From the cell containing the given text, extract its center point as (x, y) coordinate. 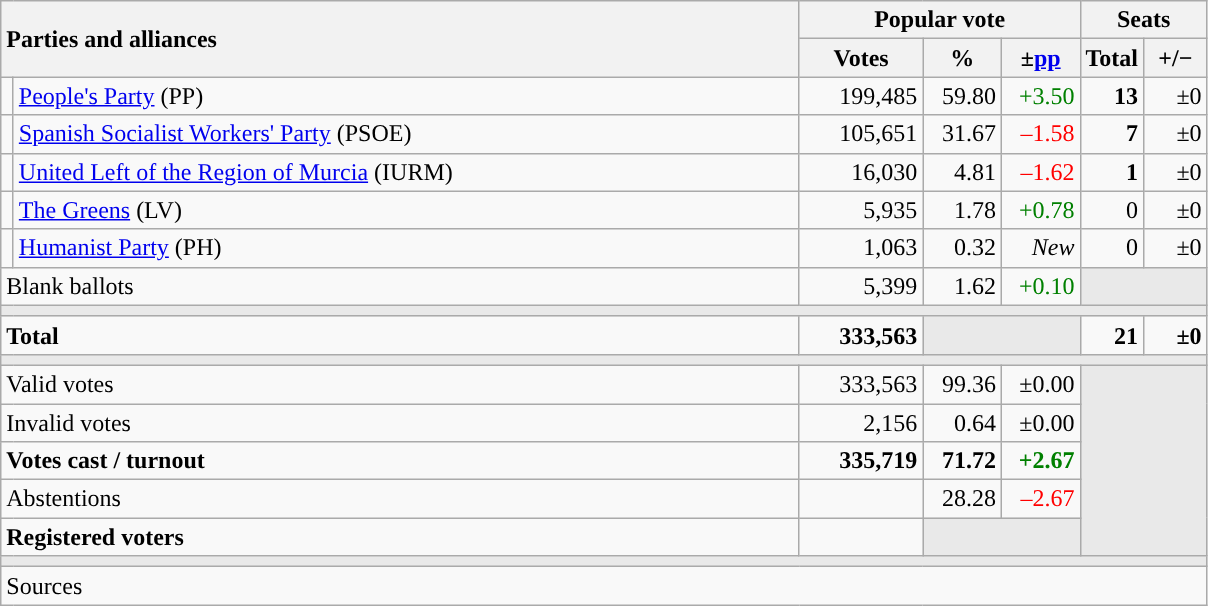
Votes cast / turnout (400, 461)
Parties and alliances (400, 39)
59.80 (962, 96)
0.32 (962, 248)
13 (1112, 96)
–2.67 (1040, 499)
+/− (1176, 58)
Valid votes (400, 384)
+3.50 (1040, 96)
People's Party (PP) (406, 96)
0.64 (962, 423)
5,935 (861, 210)
+0.10 (1040, 286)
199,485 (861, 96)
The Greens (LV) (406, 210)
71.72 (962, 461)
Seats (1144, 20)
+2.67 (1040, 461)
–1.62 (1040, 172)
28.28 (962, 499)
Spanish Socialist Workers' Party (PSOE) (406, 134)
5,399 (861, 286)
16,030 (861, 172)
% (962, 58)
Sources (604, 586)
±pp (1040, 58)
Invalid votes (400, 423)
Registered voters (400, 537)
United Left of the Region of Murcia (IURM) (406, 172)
Humanist Party (PH) (406, 248)
105,651 (861, 134)
31.67 (962, 134)
21 (1112, 335)
Abstentions (400, 499)
Popular vote (940, 20)
2,156 (861, 423)
Votes (861, 58)
4.81 (962, 172)
1,063 (861, 248)
1.78 (962, 210)
1.62 (962, 286)
+0.78 (1040, 210)
1 (1112, 172)
New (1040, 248)
7 (1112, 134)
99.36 (962, 384)
Blank ballots (400, 286)
335,719 (861, 461)
–1.58 (1040, 134)
